Provide the (x, y) coordinate of the cell's center where the given text is located.  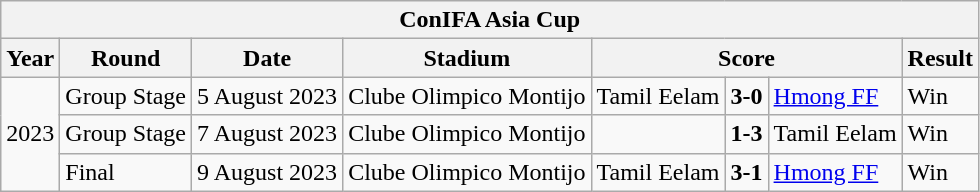
3-1 (746, 172)
Round (126, 58)
1-3 (746, 134)
5 August 2023 (268, 96)
7 August 2023 (268, 134)
9 August 2023 (268, 172)
3-0 (746, 96)
Date (268, 58)
Final (126, 172)
ConIFA Asia Cup (490, 20)
2023 (30, 134)
Score (746, 58)
Result (940, 58)
Year (30, 58)
Stadium (467, 58)
